Extract the [x, y] coordinate from the center of the cell holding the provided text.  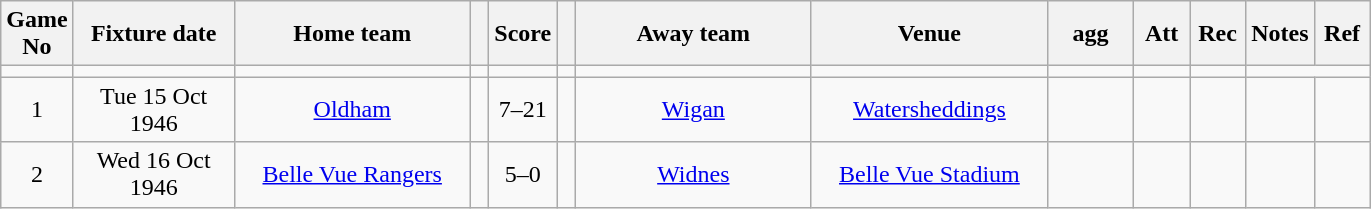
agg [1090, 34]
Notes [1280, 34]
Ref [1342, 34]
1 [37, 110]
Venue [929, 34]
Rec [1218, 34]
Game No [37, 34]
Att [1162, 34]
7–21 [523, 110]
Away team [693, 34]
Home team [352, 34]
Belle Vue Rangers [352, 174]
Oldham [352, 110]
2 [37, 174]
Score [523, 34]
Belle Vue Stadium [929, 174]
Fixture date [154, 34]
5–0 [523, 174]
Wed 16 Oct 1946 [154, 174]
Tue 15 Oct 1946 [154, 110]
Watersheddings [929, 110]
Widnes [693, 174]
Wigan [693, 110]
